Return [X, Y] of the center of cell containing provided text 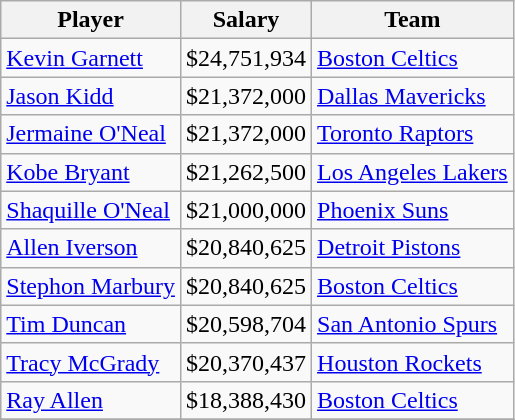
Toronto Raptors [413, 134]
Houston Rockets [413, 362]
Salary [246, 20]
Ray Allen [91, 400]
$21,262,500 [246, 172]
$20,598,704 [246, 324]
Jermaine O'Neal [91, 134]
$21,000,000 [246, 210]
$24,751,934 [246, 58]
Tracy McGrady [91, 362]
Jason Kidd [91, 96]
San Antonio Spurs [413, 324]
Phoenix Suns [413, 210]
Detroit Pistons [413, 248]
$20,370,437 [246, 362]
Allen Iverson [91, 248]
Dallas Mavericks [413, 96]
Los Angeles Lakers [413, 172]
Team [413, 20]
Tim Duncan [91, 324]
Player [91, 20]
$18,388,430 [246, 400]
Shaquille O'Neal [91, 210]
Kevin Garnett [91, 58]
Stephon Marbury [91, 286]
Kobe Bryant [91, 172]
